Locate the cell with the specified text and output its [x, y] center coordinate. 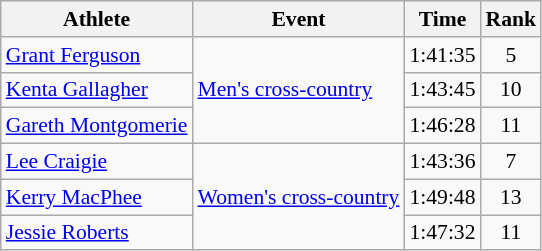
5 [512, 55]
Grant Ferguson [97, 55]
Jessie Roberts [97, 233]
1:46:28 [442, 126]
Kenta Gallagher [97, 90]
1:43:45 [442, 90]
Kerry MacPhee [97, 197]
7 [512, 162]
1:41:35 [442, 55]
Rank [512, 19]
Gareth Montgomerie [97, 126]
1:49:48 [442, 197]
1:47:32 [442, 233]
Women's cross-country [299, 198]
Athlete [97, 19]
13 [512, 197]
Men's cross-country [299, 90]
1:43:36 [442, 162]
Lee Craigie [97, 162]
Event [299, 19]
Time [442, 19]
10 [512, 90]
